Determine the (X, Y) coordinate at the center of the cell enclosing the given text.  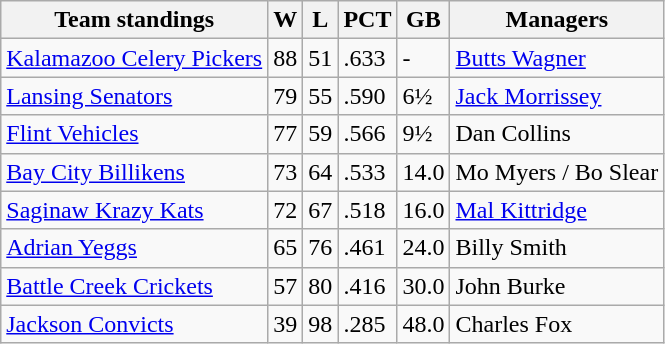
Managers (557, 20)
Butts Wagner (557, 58)
.461 (368, 248)
Bay City Billikens (134, 172)
.566 (368, 134)
.533 (368, 172)
Dan Collins (557, 134)
9½ (424, 134)
57 (286, 286)
.416 (368, 286)
Adrian Yeggs (134, 248)
72 (286, 210)
79 (286, 96)
.518 (368, 210)
L (320, 20)
Charles Fox (557, 324)
65 (286, 248)
24.0 (424, 248)
14.0 (424, 172)
PCT (368, 20)
GB (424, 20)
John Burke (557, 286)
77 (286, 134)
Kalamazoo Celery Pickers (134, 58)
Mal Kittridge (557, 210)
73 (286, 172)
Flint Vehicles (134, 134)
Billy Smith (557, 248)
.590 (368, 96)
W (286, 20)
80 (320, 286)
16.0 (424, 210)
48.0 (424, 324)
Saginaw Krazy Kats (134, 210)
Mo Myers / Bo Slear (557, 172)
64 (320, 172)
Lansing Senators (134, 96)
51 (320, 58)
98 (320, 324)
88 (286, 58)
39 (286, 324)
67 (320, 210)
6½ (424, 96)
30.0 (424, 286)
.633 (368, 58)
59 (320, 134)
.285 (368, 324)
- (424, 58)
76 (320, 248)
Jack Morrissey (557, 96)
Battle Creek Crickets (134, 286)
55 (320, 96)
Jackson Convicts (134, 324)
Team standings (134, 20)
